Search for the cell housing the specified text and yield its (x, y) center coordinate. 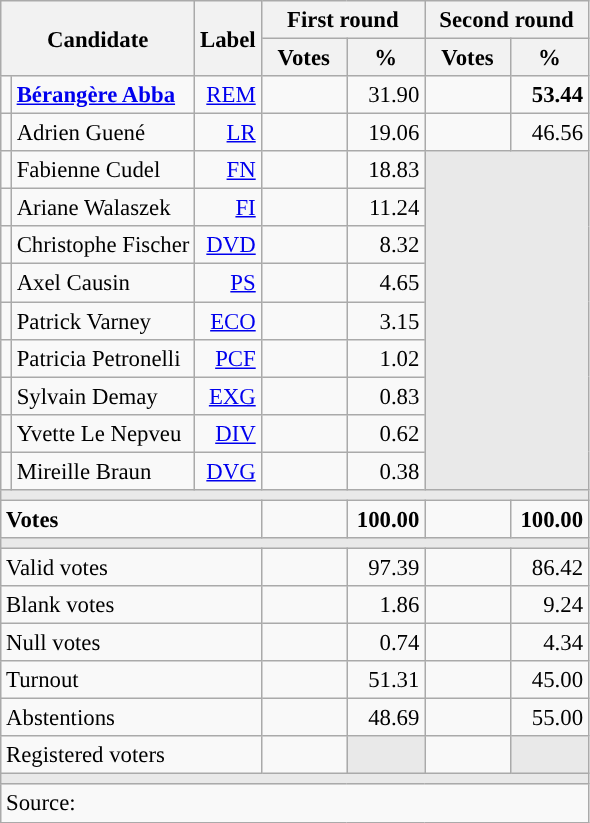
48.69 (386, 718)
1.86 (386, 605)
LR (228, 133)
0.62 (386, 433)
Sylvain Demay (102, 396)
Christophe Fischer (102, 245)
REM (228, 95)
Registered voters (131, 755)
Axel Causin (102, 283)
46.56 (549, 133)
DVD (228, 245)
4.34 (549, 643)
9.24 (549, 605)
EXG (228, 396)
51.31 (386, 680)
19.06 (386, 133)
DIV (228, 433)
ECO (228, 321)
FI (228, 208)
45.00 (549, 680)
8.32 (386, 245)
0.83 (386, 396)
Null votes (131, 643)
Candidate (98, 38)
PS (228, 283)
31.90 (386, 95)
0.38 (386, 471)
53.44 (549, 95)
Patrick Varney (102, 321)
Mireille Braun (102, 471)
0.74 (386, 643)
Turnout (131, 680)
PCF (228, 358)
Abstentions (131, 718)
11.24 (386, 208)
DVG (228, 471)
Fabienne Cudel (102, 170)
18.83 (386, 170)
Source: (295, 804)
3.15 (386, 321)
Valid votes (131, 567)
1.02 (386, 358)
Second round (507, 20)
Adrien Guené (102, 133)
Bérangère Abba (102, 95)
55.00 (549, 718)
4.65 (386, 283)
Ariane Walaszek (102, 208)
First round (343, 20)
Patricia Petronelli (102, 358)
Yvette Le Nepveu (102, 433)
Blank votes (131, 605)
FN (228, 170)
97.39 (386, 567)
86.42 (549, 567)
Label (228, 38)
